Output the (X, Y) coordinate of the center of the cell containing the given text.  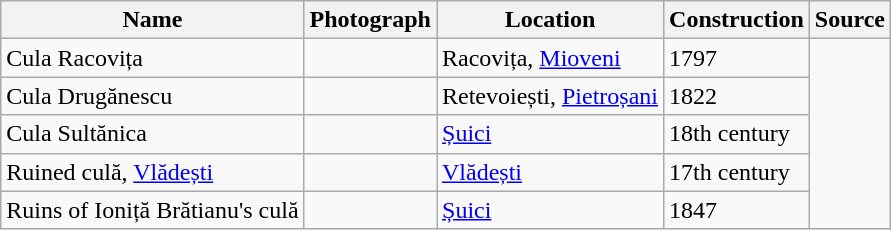
Retevoiești, Pietroșani (550, 96)
Construction (737, 20)
Racovița, Mioveni (550, 58)
18th century (737, 134)
Source (850, 20)
17th century (737, 172)
Photograph (370, 20)
Location (550, 20)
1797 (737, 58)
Vlădești (550, 172)
Cula Racovița (152, 58)
1822 (737, 96)
Ruined culă, Vlădești (152, 172)
Cula Drugănescu (152, 96)
1847 (737, 210)
Name (152, 20)
Ruins of Ioniță Brătianu's culă (152, 210)
Cula Sultănica (152, 134)
